Capture the cell that displays the provided text and extract its (X, Y) central coordinate. 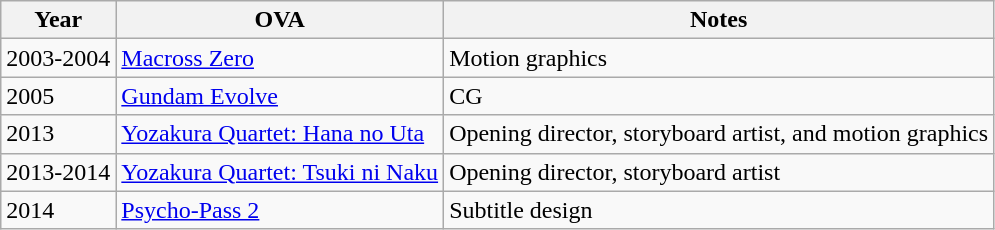
Opening director, storyboard artist, and motion graphics (719, 134)
Motion graphics (719, 58)
Gundam Evolve (280, 96)
Opening director, storyboard artist (719, 172)
Subtitle design (719, 210)
2013-2014 (58, 172)
2003-2004 (58, 58)
OVA (280, 20)
Year (58, 20)
Macross Zero (280, 58)
Yozakura Quartet: Tsuki ni Naku (280, 172)
2005 (58, 96)
Yozakura Quartet: Hana no Uta (280, 134)
CG (719, 96)
2014 (58, 210)
Notes (719, 20)
2013 (58, 134)
Psycho-Pass 2 (280, 210)
